Locate the cell with the specified text and output its [x, y] center coordinate. 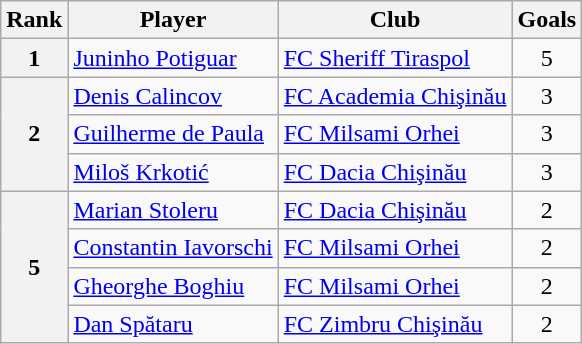
Miloš Krkotić [173, 172]
1 [34, 58]
Juninho Potiguar [173, 58]
Dan Spătaru [173, 324]
Guilherme de Paula [173, 134]
FC Academia Chişinău [395, 96]
Marian Stoleru [173, 210]
Goals [547, 20]
Gheorghe Boghiu [173, 286]
Denis Calincov [173, 96]
Rank [34, 20]
FC Sheriff Tiraspol [395, 58]
Constantin Iavorschi [173, 248]
Club [395, 20]
FC Zimbru Chişinău [395, 324]
Player [173, 20]
